Search for the cell housing the specified text and yield its (X, Y) center coordinate. 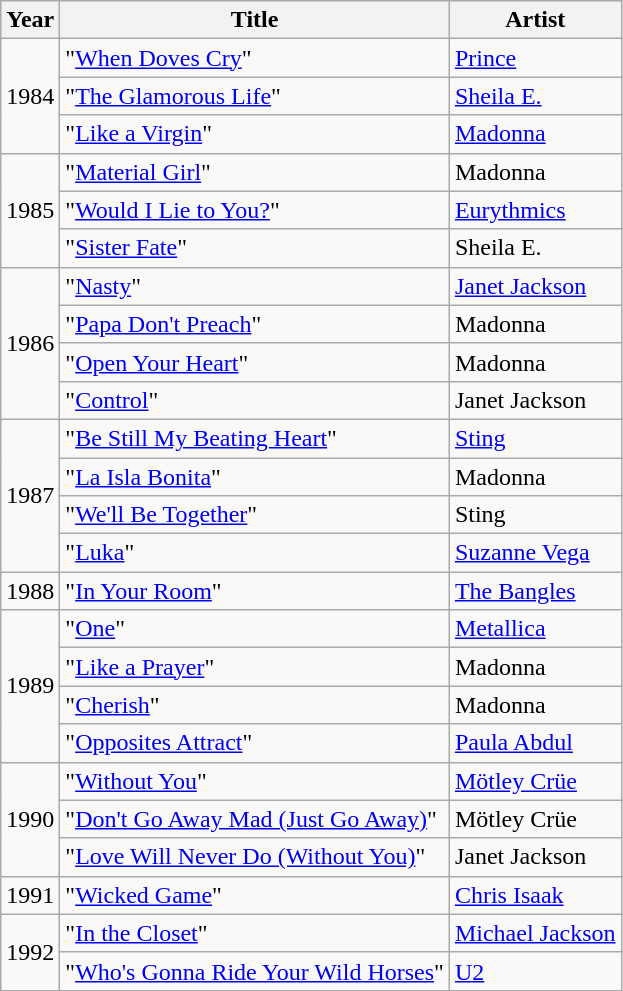
"La Isla Bonita" (255, 477)
Prince (535, 58)
"Sister Fate" (255, 248)
"Be Still My Beating Heart" (255, 438)
"Cherish" (255, 705)
"One" (255, 629)
"Don't Go Away Mad (Just Go Away)" (255, 819)
1987 (30, 495)
1992 (30, 952)
"Love Will Never Do (Without You)" (255, 857)
"Would I Lie to You?" (255, 210)
1991 (30, 895)
"Like a Virgin" (255, 134)
1986 (30, 343)
Paula Abdul (535, 743)
"Luka" (255, 553)
"Who's Gonna Ride Your Wild Horses" (255, 971)
Eurythmics (535, 210)
"Opposites Attract" (255, 743)
"Wicked Game" (255, 895)
1989 (30, 686)
"Material Girl" (255, 172)
1985 (30, 210)
The Bangles (535, 591)
Metallica (535, 629)
"When Doves Cry" (255, 58)
"Open Your Heart" (255, 362)
Michael Jackson (535, 933)
"Like a Prayer" (255, 667)
"Control" (255, 400)
1988 (30, 591)
"In the Closet" (255, 933)
Suzanne Vega (535, 553)
"Papa Don't Preach" (255, 324)
1990 (30, 819)
"We'll Be Together" (255, 515)
Year (30, 20)
"In Your Room" (255, 591)
U2 (535, 971)
"Nasty" (255, 286)
Chris Isaak (535, 895)
Title (255, 20)
Artist (535, 20)
"The Glamorous Life" (255, 96)
1984 (30, 96)
"Without You" (255, 781)
